Locate the cell with the specified text and output its (x, y) center coordinate. 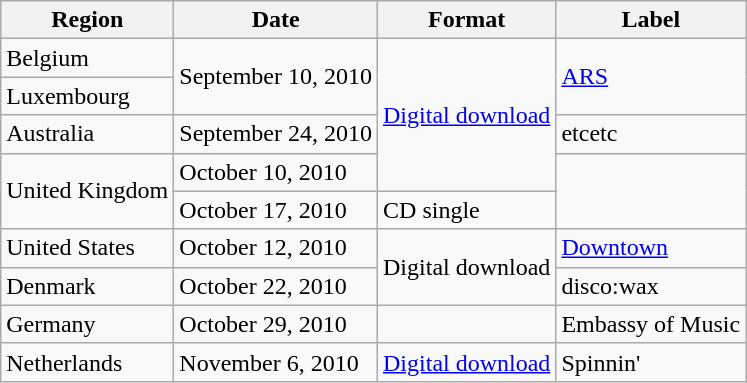
disco:wax (651, 286)
etcetc (651, 134)
Region (88, 20)
Date (276, 20)
Australia (88, 134)
Embassy of Music (651, 324)
October 10, 2010 (276, 172)
Downtown (651, 248)
United States (88, 248)
Spinnin' (651, 362)
ARS (651, 77)
October 29, 2010 (276, 324)
October 12, 2010 (276, 248)
November 6, 2010 (276, 362)
September 24, 2010 (276, 134)
Luxembourg (88, 96)
Netherlands (88, 362)
Denmark (88, 286)
October 17, 2010 (276, 210)
Label (651, 20)
October 22, 2010 (276, 286)
United Kingdom (88, 191)
CD single (467, 210)
September 10, 2010 (276, 77)
Germany (88, 324)
Belgium (88, 58)
Format (467, 20)
